Provide the [x, y] coordinate of the cell's center where the given text is located.  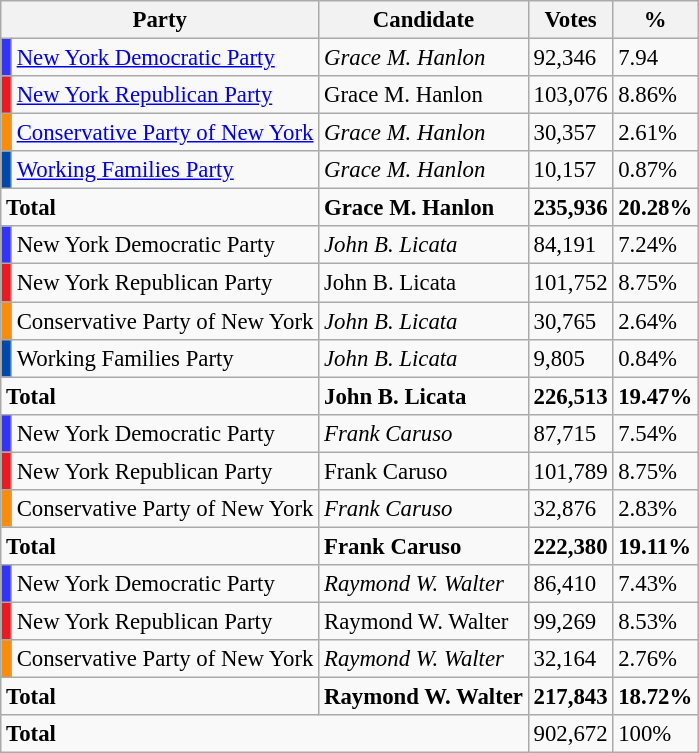
86,410 [570, 584]
92,346 [570, 58]
0.87% [656, 170]
101,752 [570, 283]
2.76% [656, 659]
235,936 [570, 208]
87,715 [570, 433]
30,357 [570, 133]
8.53% [656, 621]
222,380 [570, 546]
18.72% [656, 697]
Candidate [424, 20]
7.94 [656, 58]
Party [160, 20]
217,843 [570, 697]
Votes [570, 20]
2.83% [656, 509]
% [656, 20]
8.86% [656, 95]
32,876 [570, 509]
30,765 [570, 321]
9,805 [570, 358]
100% [656, 734]
103,076 [570, 95]
101,789 [570, 471]
7.54% [656, 433]
99,269 [570, 621]
20.28% [656, 208]
7.24% [656, 245]
2.64% [656, 321]
902,672 [570, 734]
7.43% [656, 584]
32,164 [570, 659]
19.47% [656, 396]
226,513 [570, 396]
0.84% [656, 358]
2.61% [656, 133]
84,191 [570, 245]
10,157 [570, 170]
19.11% [656, 546]
